Output the [X, Y] coordinate of the center of the cell containing the given text.  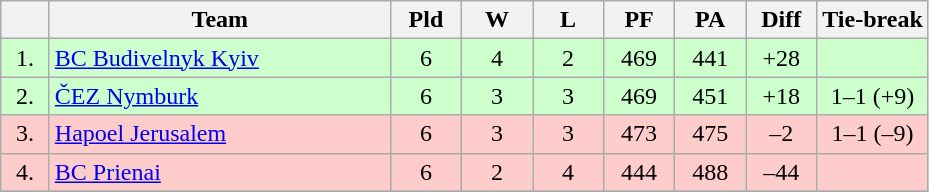
475 [710, 134]
Pld [426, 20]
+28 [782, 58]
L [568, 20]
444 [640, 172]
ČEZ Nymburk [220, 96]
+18 [782, 96]
3. [26, 134]
Diff [782, 20]
4. [26, 172]
BC Prienai [220, 172]
441 [710, 58]
BC Budivelnyk Kyiv [220, 58]
488 [710, 172]
2. [26, 96]
–44 [782, 172]
Hapoel Jerusalem [220, 134]
473 [640, 134]
PF [640, 20]
Tie-break [873, 20]
451 [710, 96]
Team [220, 20]
W [496, 20]
1–1 (+9) [873, 96]
1–1 (–9) [873, 134]
1. [26, 58]
–2 [782, 134]
PA [710, 20]
